Provide the [x, y] coordinate of the cell's center where the given text is located.  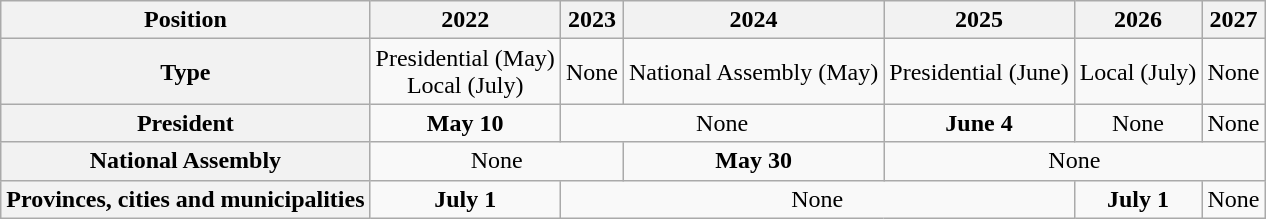
2022 [465, 20]
Position [186, 20]
May 30 [753, 161]
Presidential (May) Local (July) [465, 72]
May 10 [465, 123]
Provinces, cities and municipalities [186, 199]
2027 [1234, 20]
2024 [753, 20]
Presidential (June) [979, 72]
2023 [592, 20]
2026 [1138, 20]
June 4 [979, 123]
2025 [979, 20]
Local (July) [1138, 72]
President [186, 123]
Type [186, 72]
National Assembly (May) [753, 72]
National Assembly [186, 161]
